Identify which cell holds the provided text, then report its (X, Y) central coordinate. 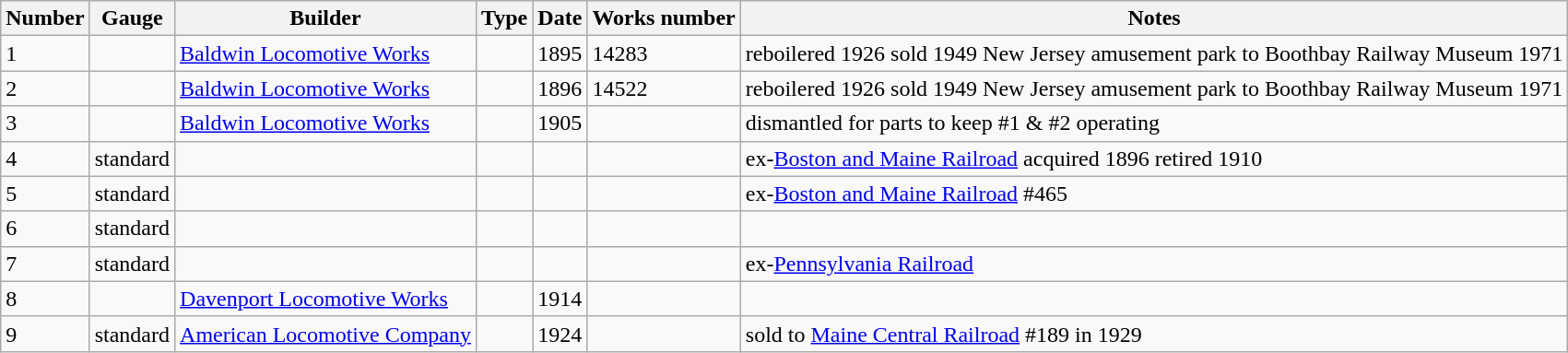
Builder (326, 18)
ex-Pennsylvania Railroad (1154, 264)
5 (45, 194)
1914 (560, 299)
dismantled for parts to keep #1 & #2 operating (1154, 124)
Date (560, 18)
Notes (1154, 18)
6 (45, 229)
Davenport Locomotive Works (326, 299)
4 (45, 159)
ex-Boston and Maine Railroad acquired 1896 retired 1910 (1154, 159)
Works number (664, 18)
14522 (664, 88)
1905 (560, 124)
Type (503, 18)
9 (45, 334)
3 (45, 124)
Gauge (132, 18)
1924 (560, 334)
ex-Boston and Maine Railroad #465 (1154, 194)
1 (45, 53)
7 (45, 264)
American Locomotive Company (326, 334)
8 (45, 299)
2 (45, 88)
1896 (560, 88)
1895 (560, 53)
14283 (664, 53)
Number (45, 18)
sold to Maine Central Railroad #189 in 1929 (1154, 334)
